Return (x, y) of the center of cell containing provided text 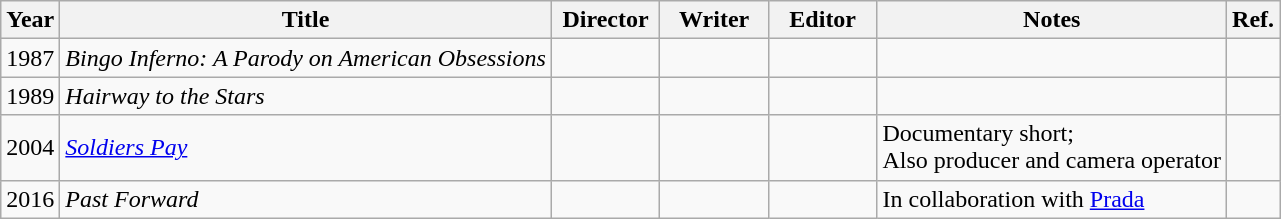
Writer (714, 20)
1987 (30, 58)
Title (306, 20)
2004 (30, 148)
Ref. (1254, 20)
In collaboration with Prada (1052, 199)
Past Forward (306, 199)
Year (30, 20)
Documentary short;Also producer and camera operator (1052, 148)
Hairway to the Stars (306, 96)
Director (606, 20)
2016 (30, 199)
Notes (1052, 20)
1989 (30, 96)
Bingo Inferno: A Parody on American Obsessions (306, 58)
Soldiers Pay (306, 148)
Editor (822, 20)
